Scan for the cell matching the given text and deliver its (x, y) coordinate at center. 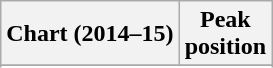
Peakposition (225, 34)
Chart (2014–15) (90, 34)
